For the text-containing cell, return its midpoint in (X, Y) coordinate format. 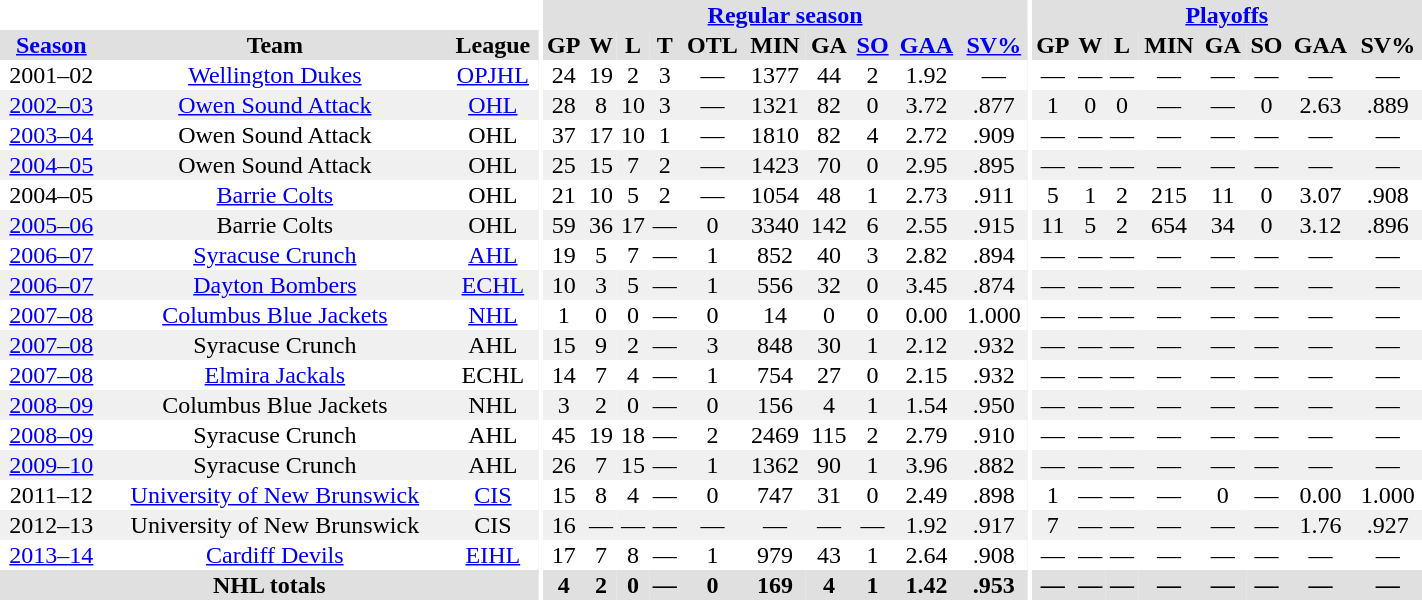
NHL totals (270, 585)
3.72 (926, 105)
3340 (775, 225)
OTL (712, 45)
45 (564, 435)
32 (829, 285)
2012–13 (52, 525)
Wellington Dukes (275, 75)
.950 (994, 405)
3.96 (926, 465)
142 (829, 225)
1.42 (926, 585)
.917 (994, 525)
9 (601, 345)
Season (52, 45)
18 (633, 435)
16 (564, 525)
1377 (775, 75)
37 (564, 135)
1054 (775, 195)
1.54 (926, 405)
654 (1169, 225)
.877 (994, 105)
2.64 (926, 555)
1321 (775, 105)
2.12 (926, 345)
979 (775, 555)
2.73 (926, 195)
2.72 (926, 135)
115 (829, 435)
3.45 (926, 285)
1810 (775, 135)
26 (564, 465)
2.82 (926, 255)
215 (1169, 195)
.927 (1388, 525)
.909 (994, 135)
T (665, 45)
25 (564, 165)
2.55 (926, 225)
90 (829, 465)
36 (601, 225)
2001–02 (52, 75)
28 (564, 105)
2.15 (926, 375)
2.79 (926, 435)
44 (829, 75)
Cardiff Devils (275, 555)
.953 (994, 585)
59 (564, 225)
.894 (994, 255)
.882 (994, 465)
6 (872, 225)
.910 (994, 435)
1423 (775, 165)
24 (564, 75)
.915 (994, 225)
.874 (994, 285)
1362 (775, 465)
156 (775, 405)
2013–14 (52, 555)
3.07 (1320, 195)
OPJHL (493, 75)
34 (1223, 225)
754 (775, 375)
2011–12 (52, 495)
.889 (1388, 105)
40 (829, 255)
.895 (994, 165)
2003–04 (52, 135)
848 (775, 345)
852 (775, 255)
31 (829, 495)
2.49 (926, 495)
Dayton Bombers (275, 285)
556 (775, 285)
169 (775, 585)
Regular season (785, 15)
Team (275, 45)
.896 (1388, 225)
2002–03 (52, 105)
48 (829, 195)
747 (775, 495)
43 (829, 555)
.898 (994, 495)
21 (564, 195)
Playoffs (1226, 15)
27 (829, 375)
2.63 (1320, 105)
30 (829, 345)
2005–06 (52, 225)
1.76 (1320, 525)
Elmira Jackals (275, 375)
2469 (775, 435)
70 (829, 165)
League (493, 45)
2.95 (926, 165)
EIHL (493, 555)
3.12 (1320, 225)
2009–10 (52, 465)
.911 (994, 195)
